Scan for the cell matching the given text and deliver its [x, y] coordinate at center. 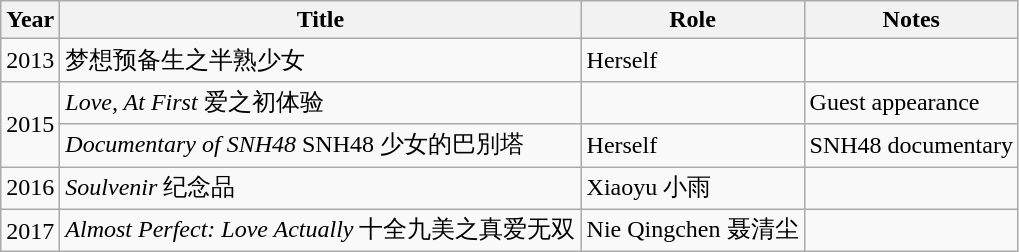
Nie Qingchen 聂清尘 [692, 230]
梦想预备生之半熟少女 [320, 60]
Guest appearance [911, 102]
Role [692, 20]
2013 [30, 60]
Almost Perfect: Love Actually 十全九美之真爱无双 [320, 230]
Year [30, 20]
2016 [30, 188]
SNH48 documentary [911, 146]
Xiaoyu 小雨 [692, 188]
Love, At First 爱之初体验 [320, 102]
2015 [30, 124]
Documentary of SNH48 SNH48 少女的巴別塔 [320, 146]
Soulvenir 纪念品 [320, 188]
Title [320, 20]
2017 [30, 230]
Notes [911, 20]
